Return the [x, y] coordinate for the center point of the cell that contains the specified text.  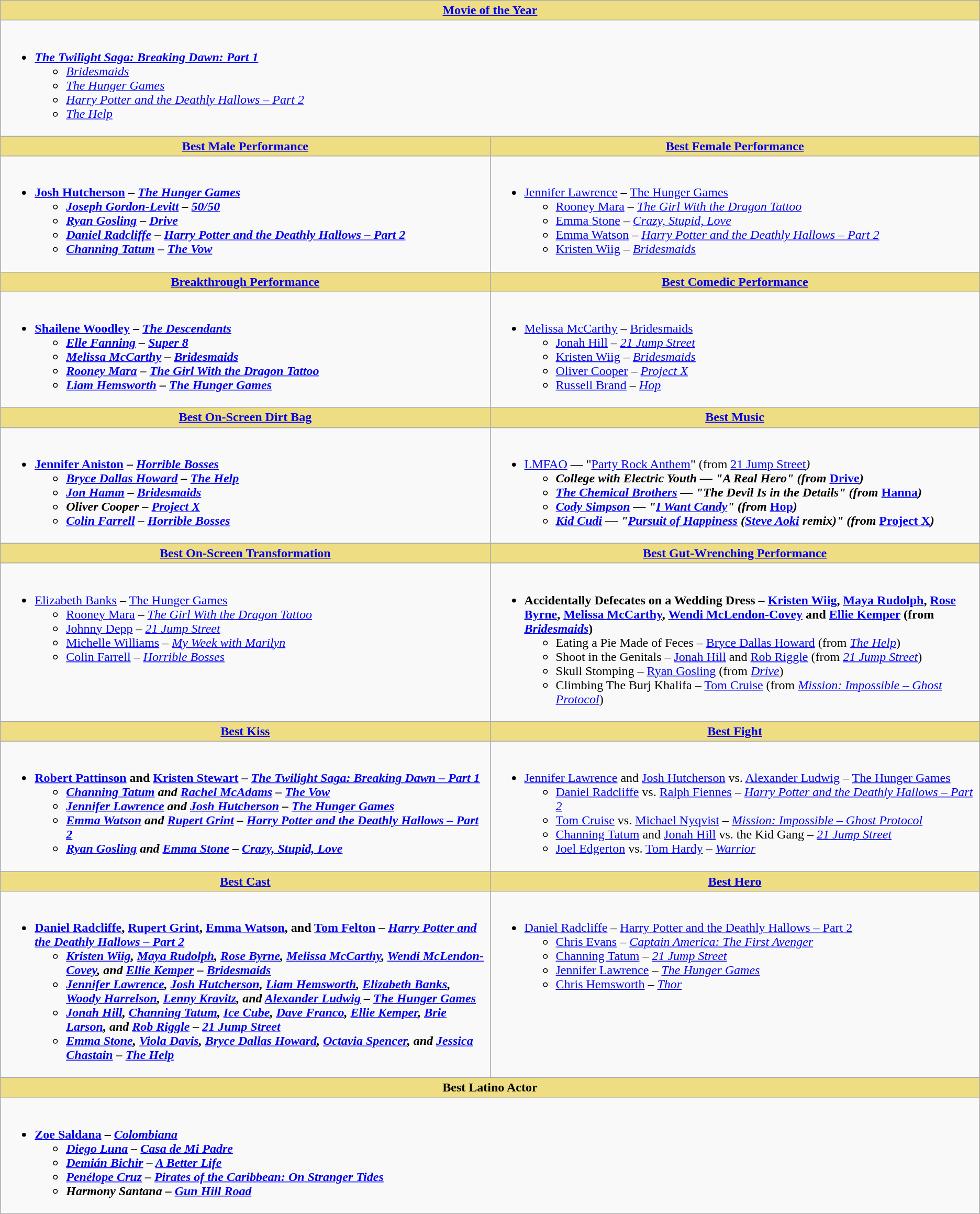
Best Music [735, 417]
The Twilight Saga: Breaking Dawn: Part 1BridesmaidsThe Hunger GamesHarry Potter and the Deathly Hallows – Part 2The Help [490, 79]
Best On-Screen Dirt Bag [245, 417]
Breakthrough Performance [245, 282]
Best Male Performance [245, 146]
Best Hero [735, 881]
Jennifer Aniston – Horrible BossesBryce Dallas Howard – The HelpJon Hamm – BridesmaidsOliver Cooper – Project XColin Farrell – Horrible Bosses [245, 485]
Best On-Screen Transformation [245, 553]
Best Cast [245, 881]
Best Female Performance [735, 146]
Movie of the Year [490, 10]
Best Latino Actor [490, 1088]
Melissa McCarthy – BridesmaidsJonah Hill – 21 Jump StreetKristen Wiig – BridesmaidsOliver Cooper – Project XRussell Brand – Hop [735, 350]
Best Kiss [245, 731]
Best Gut-Wrenching Performance [735, 553]
Best Comedic Performance [735, 282]
Best Fight [735, 731]
